Provide the (X, Y) coordinate of the cell's center where the given text is located.  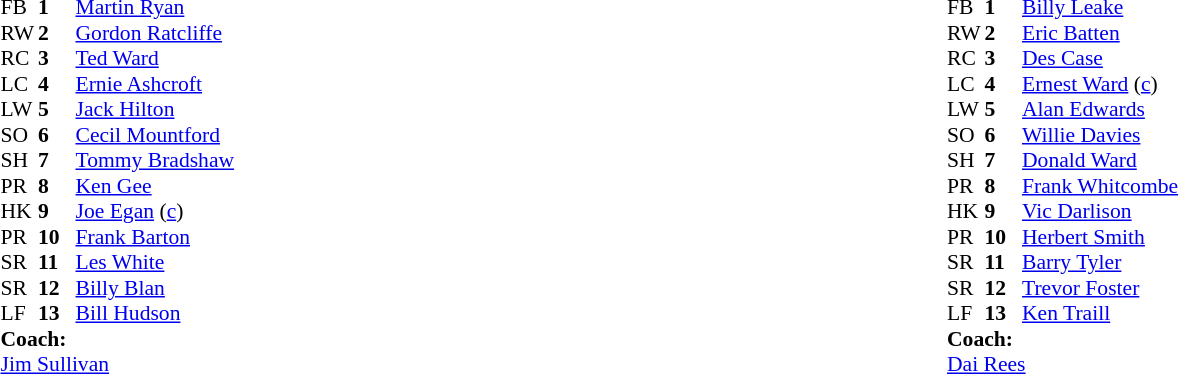
Alan Edwards (1100, 109)
Frank Whitcombe (1100, 186)
Herbert Smith (1100, 237)
Bill Hudson (156, 313)
Gordon Ratcliffe (156, 33)
Les White (156, 263)
Eric Batten (1100, 33)
Vic Darlison (1100, 211)
Barry Tyler (1100, 263)
Des Case (1100, 59)
Cecil Mountford (156, 135)
Jack Hilton (156, 109)
Ted Ward (156, 59)
Ken Traill (1100, 313)
Tommy Bradshaw (156, 161)
Ernest Ward (c) (1100, 84)
Ken Gee (156, 186)
Frank Barton (156, 237)
Ernie Ashcroft (156, 84)
Trevor Foster (1100, 288)
Willie Davies (1100, 135)
Joe Egan (c) (156, 211)
Billy Blan (156, 288)
Donald Ward (1100, 161)
